Detect which cell encompasses the target text, then output its (X, Y) center coordinate. 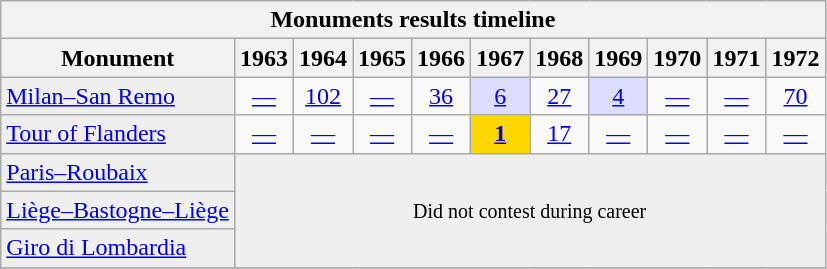
Giro di Lombardia (118, 248)
1972 (796, 58)
Monument (118, 58)
1966 (442, 58)
Milan–San Remo (118, 96)
1 (500, 134)
17 (560, 134)
6 (500, 96)
1970 (678, 58)
27 (560, 96)
Paris–Roubaix (118, 172)
1969 (618, 58)
1968 (560, 58)
1967 (500, 58)
1964 (322, 58)
1971 (736, 58)
Tour of Flanders (118, 134)
70 (796, 96)
Monuments results timeline (413, 20)
102 (322, 96)
Did not contest during career (530, 210)
4 (618, 96)
1965 (382, 58)
1963 (264, 58)
Liège–Bastogne–Liège (118, 210)
36 (442, 96)
